Search for the cell housing the specified text and yield its (X, Y) center coordinate. 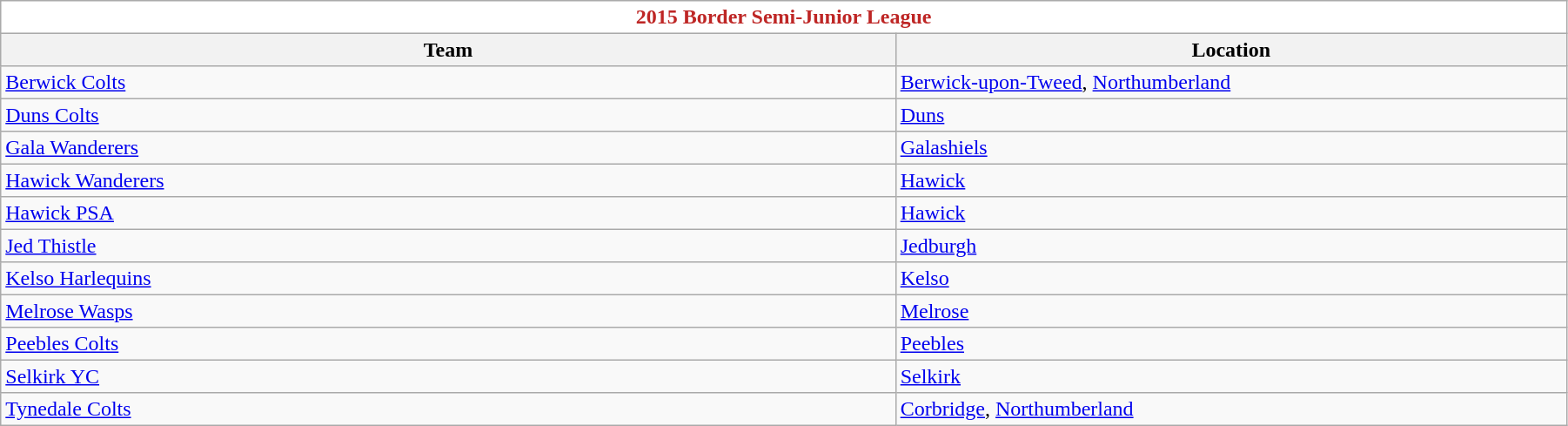
Selkirk (1230, 376)
Melrose (1230, 310)
Location (1230, 49)
Berwick-upon-Tweed, Northumberland (1230, 82)
Jed Thistle (448, 246)
Hawick PSA (448, 213)
Selkirk YC (448, 376)
Peebles Colts (448, 343)
Team (448, 49)
Galashiels (1230, 148)
Corbridge, Northumberland (1230, 408)
Kelso (1230, 277)
Peebles (1230, 343)
Melrose Wasps (448, 310)
Tynedale Colts (448, 408)
Kelso Harlequins (448, 277)
2015 Border Semi-Junior League (784, 17)
Berwick Colts (448, 82)
Hawick Wanderers (448, 179)
Duns (1230, 115)
Gala Wanderers (448, 148)
Duns Colts (448, 115)
Jedburgh (1230, 246)
